Extract the (x, y) coordinate from the center of the cell holding the provided text.  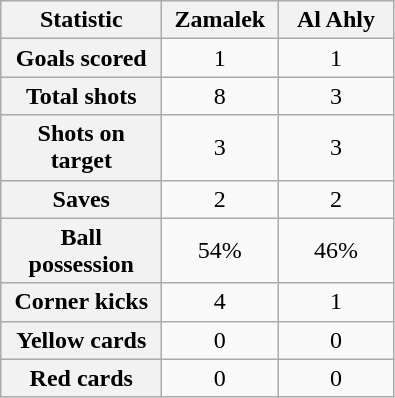
46% (336, 250)
Yellow cards (82, 340)
Saves (82, 199)
Zamalek (220, 20)
Shots on target (82, 148)
54% (220, 250)
Al Ahly (336, 20)
Ball possession (82, 250)
Corner kicks (82, 302)
4 (220, 302)
Goals scored (82, 58)
8 (220, 96)
Total shots (82, 96)
Red cards (82, 378)
Statistic (82, 20)
